Detect which cell encompasses the target text, then output its (x, y) center coordinate. 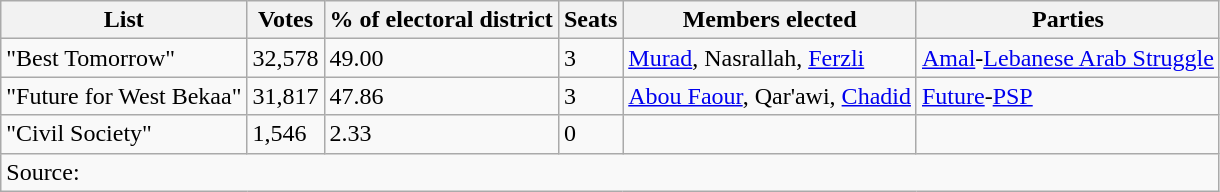
Amal-Lebanese Arab Struggle (1068, 58)
% of electoral district (441, 20)
49.00 (441, 58)
47.86 (441, 96)
"Civil Society" (124, 134)
2.33 (441, 134)
Votes (286, 20)
Members elected (770, 20)
"Best Tomorrow" (124, 58)
List (124, 20)
Murad, Nasrallah, Ferzli (770, 58)
Future-PSP (1068, 96)
0 (590, 134)
1,546 (286, 134)
32,578 (286, 58)
Source: (610, 172)
"Future for West Bekaa" (124, 96)
31,817 (286, 96)
Seats (590, 20)
Abou Faour, Qar'awi, Chadid (770, 96)
Parties (1068, 20)
